For the text-containing cell, return its midpoint in [x, y] coordinate format. 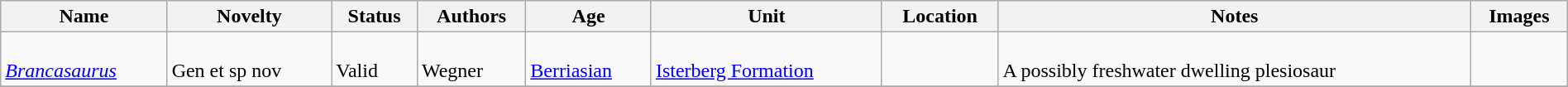
Name [84, 17]
Brancasaurus [84, 60]
Age [589, 17]
Valid [375, 60]
Berriasian [589, 60]
Images [1520, 17]
A possibly freshwater dwelling plesiosaur [1235, 60]
Gen et sp nov [250, 60]
Wegner [471, 60]
Unit [766, 17]
Novelty [250, 17]
Notes [1235, 17]
Location [939, 17]
Authors [471, 17]
Status [375, 17]
Isterberg Formation [766, 60]
